Scan for the cell matching the given text and deliver its [X, Y] coordinate at center. 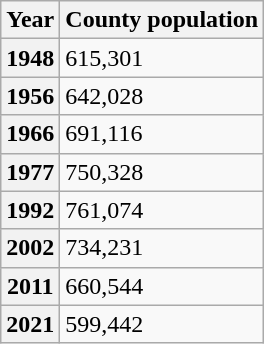
2021 [30, 324]
1956 [30, 96]
County population [162, 20]
691,116 [162, 134]
599,442 [162, 324]
1966 [30, 134]
2011 [30, 286]
642,028 [162, 96]
750,328 [162, 172]
1948 [30, 58]
1992 [30, 210]
1977 [30, 172]
761,074 [162, 210]
Year [30, 20]
615,301 [162, 58]
2002 [30, 248]
660,544 [162, 286]
734,231 [162, 248]
